Capture the cell that displays the provided text and extract its [X, Y] central coordinate. 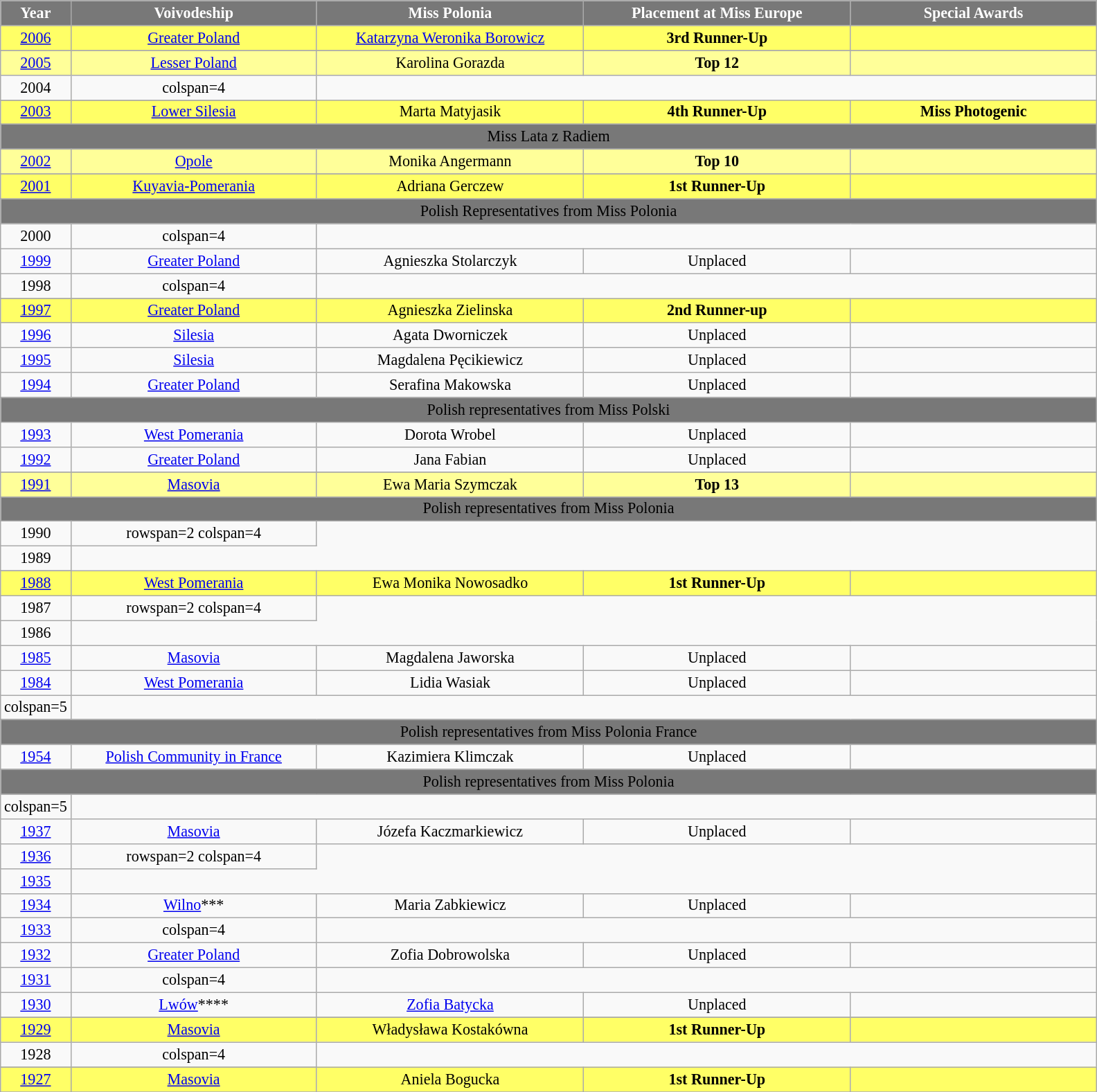
Jana Fabian [450, 459]
Polish representatives from Miss Polonia France [548, 732]
2006 [36, 37]
Zofia Dobrowolska [450, 955]
1999 [36, 261]
1931 [36, 980]
Ewa Maria Szymczak [450, 484]
1928 [36, 1055]
Miss Lata z Radiem [548, 137]
1993 [36, 434]
Katarzyna Weronika Borowicz [450, 37]
1936 [36, 856]
1998 [36, 285]
Opole [194, 161]
2003 [36, 112]
Polish Representatives from Miss Polonia [548, 211]
1996 [36, 335]
Lidia Wasiak [450, 682]
Aniela Bogucka [450, 1079]
Top 10 [717, 161]
4th Runner-Up [717, 112]
Magdalena Pęcikiewicz [450, 360]
Agnieszka Zielinska [450, 310]
Magdalena Jaworska [450, 658]
Voivodeship [194, 12]
1933 [36, 931]
Special Awards [974, 12]
1992 [36, 459]
1954 [36, 757]
1935 [36, 881]
2nd Runner-up [717, 310]
Lesser Poland [194, 62]
Maria Zabkiewicz [450, 906]
Miss Photogenic [974, 112]
1986 [36, 633]
Zofia Batycka [450, 1005]
1932 [36, 955]
1995 [36, 360]
1987 [36, 608]
2004 [36, 87]
1990 [36, 534]
Year [36, 12]
Agnieszka Stolarczyk [450, 261]
1934 [36, 906]
1989 [36, 558]
1991 [36, 484]
Placement at Miss Europe [717, 12]
Lwów**** [194, 1005]
Kuyavia-Pomerania [194, 186]
Lower Silesia [194, 112]
Wilno*** [194, 906]
Serafina Makowska [450, 385]
Monika Angermann [450, 161]
Agata Dworniczek [450, 335]
Adriana Gerczew [450, 186]
1927 [36, 1079]
Ewa Monika Nowosadko [450, 583]
2005 [36, 62]
Dorota Wrobel [450, 434]
2000 [36, 236]
Kazimiera Klimczak [450, 757]
Józefa Kaczmarkiewicz [450, 831]
Marta Matyjasik [450, 112]
2002 [36, 161]
1937 [36, 831]
Władysława Kostakówna [450, 1030]
1985 [36, 658]
Polish Community in France [194, 757]
Top 13 [717, 484]
2001 [36, 186]
Karolina Gorazda [450, 62]
Polish representatives from Miss Polski [548, 409]
1994 [36, 385]
Miss Polonia [450, 12]
1997 [36, 310]
3rd Runner-Up [717, 37]
1984 [36, 682]
1929 [36, 1030]
1930 [36, 1005]
Top 12 [717, 62]
1988 [36, 583]
